Find where the given text appears and provide that cell's center as (x, y) coordinate. 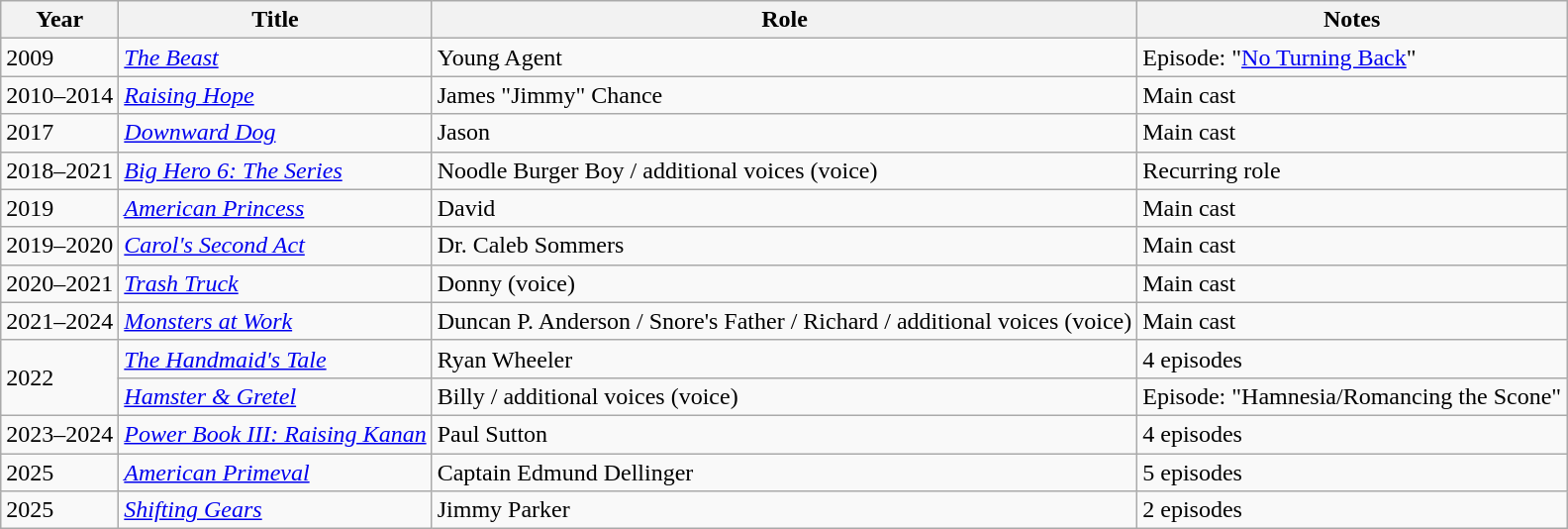
Captain Edmund Dellinger (784, 473)
Role (784, 20)
2019 (59, 208)
2023–2024 (59, 434)
2017 (59, 133)
David (784, 208)
Power Book III: Raising Kanan (275, 434)
Dr. Caleb Sommers (784, 246)
Carol's Second Act (275, 246)
2020–2021 (59, 283)
2019–2020 (59, 246)
Shifting Gears (275, 510)
Jason (784, 133)
Young Agent (784, 57)
Ryan Wheeler (784, 359)
5 episodes (1352, 473)
Episode: "Hamnesia/Romancing the Scone" (1352, 396)
2010–2014 (59, 95)
Donny (voice) (784, 283)
American Princess (275, 208)
Recurring role (1352, 170)
American Primeval (275, 473)
Hamster & Gretel (275, 396)
Downward Dog (275, 133)
2009 (59, 57)
Duncan P. Anderson / Snore's Father / Richard / additional voices (voice) (784, 321)
Episode: "No Turning Back" (1352, 57)
The Beast (275, 57)
Noodle Burger Boy / additional voices (voice) (784, 170)
James "Jimmy" Chance (784, 95)
Big Hero 6: The Series (275, 170)
Monsters at Work (275, 321)
Jimmy Parker (784, 510)
Notes (1352, 20)
2018–2021 (59, 170)
Billy / additional voices (voice) (784, 396)
Paul Sutton (784, 434)
2021–2024 (59, 321)
Year (59, 20)
Title (275, 20)
The Handmaid's Tale (275, 359)
Raising Hope (275, 95)
2022 (59, 377)
2 episodes (1352, 510)
Trash Truck (275, 283)
